Locate the cell with the specified text and output its [x, y] center coordinate. 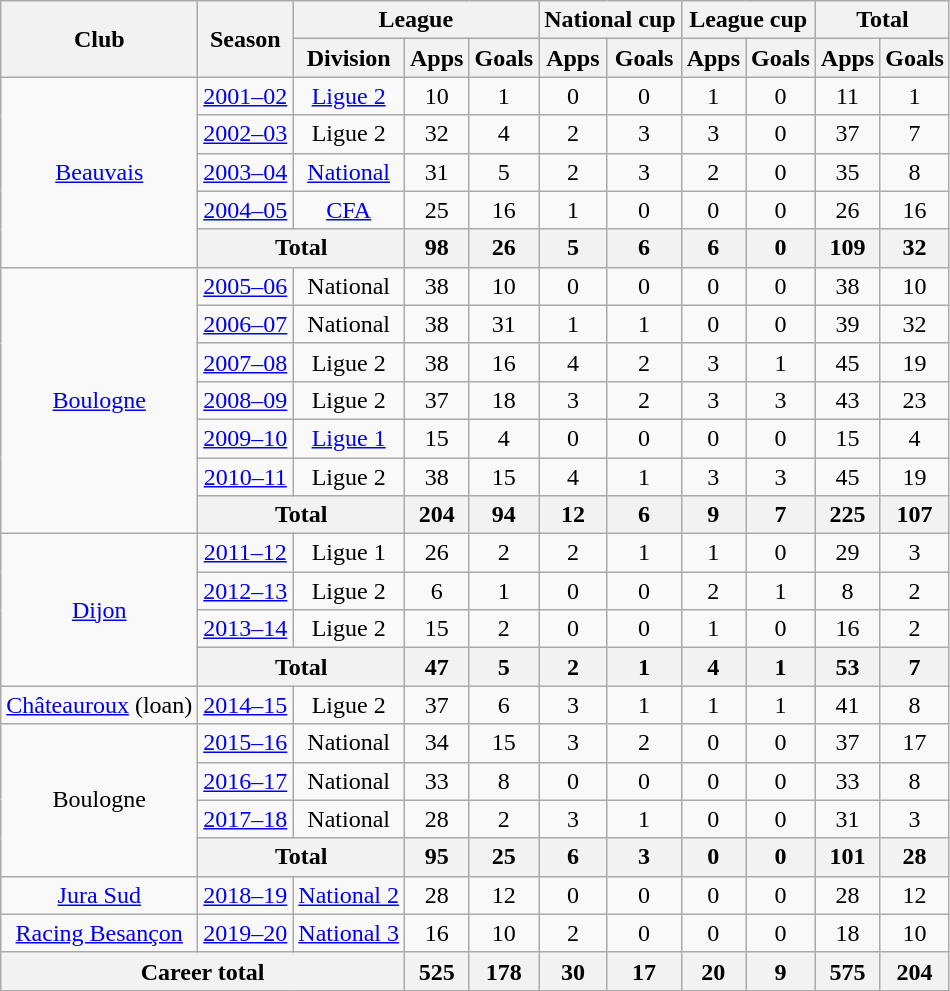
101 [847, 857]
2007–08 [246, 362]
47 [437, 667]
225 [847, 515]
178 [504, 971]
2005–06 [246, 286]
Dijon [100, 610]
2010–11 [246, 477]
Jura Sud [100, 895]
94 [504, 515]
National cup [610, 20]
2009–10 [246, 438]
2017–18 [246, 819]
2013–14 [246, 629]
Career total [203, 971]
League [416, 20]
2015–16 [246, 743]
CFA [349, 210]
575 [847, 971]
29 [847, 553]
Racing Besançon [100, 933]
National 2 [349, 895]
2019–20 [246, 933]
League cup [748, 20]
41 [847, 705]
Beauvais [100, 172]
Club [100, 39]
National 3 [349, 933]
107 [915, 515]
35 [847, 172]
2003–04 [246, 172]
30 [573, 971]
98 [437, 248]
Division [349, 58]
2008–09 [246, 400]
2001–02 [246, 96]
11 [847, 96]
2006–07 [246, 324]
2004–05 [246, 210]
53 [847, 667]
Season [246, 39]
23 [915, 400]
43 [847, 400]
95 [437, 857]
2011–12 [246, 553]
2014–15 [246, 705]
2002–03 [246, 134]
39 [847, 324]
2016–17 [246, 781]
109 [847, 248]
2012–13 [246, 591]
20 [713, 971]
34 [437, 743]
2018–19 [246, 895]
525 [437, 971]
Châteauroux (loan) [100, 705]
